Search for the cell housing the specified text and yield its [X, Y] center coordinate. 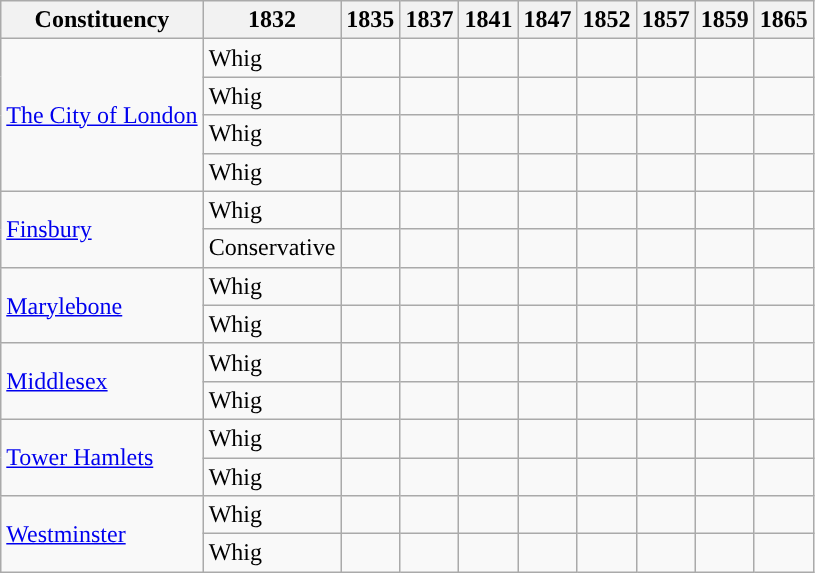
Constituency [102, 20]
Middlesex [102, 381]
Conservative [272, 248]
1837 [430, 20]
1835 [370, 20]
Tower Hamlets [102, 457]
Marylebone [102, 305]
1865 [784, 20]
Westminster [102, 534]
1859 [724, 20]
1841 [488, 20]
1847 [548, 20]
Finsbury [102, 229]
1852 [606, 20]
1857 [666, 20]
1832 [272, 20]
The City of London [102, 115]
